Locate the cell with the specified text and output its [X, Y] center coordinate. 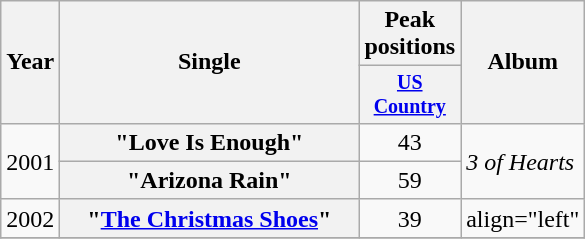
US Country [410, 94]
59 [410, 180]
"Love Is Enough" [210, 142]
2001 [30, 161]
align="left" [523, 218]
Peak positions [410, 34]
"The Christmas Shoes" [210, 218]
3 of Hearts [523, 161]
43 [410, 142]
Single [210, 62]
39 [410, 218]
"Arizona Rain" [210, 180]
Year [30, 62]
2002 [30, 218]
Album [523, 62]
